Extract the (X, Y) coordinate from the center of the cell holding the provided text.  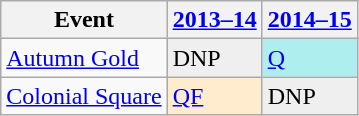
2013–14 (214, 20)
Colonial Square (84, 96)
Event (84, 20)
QF (214, 96)
Autumn Gold (84, 58)
Q (310, 58)
2014–15 (310, 20)
